For the text-containing cell, return its midpoint in [X, Y] coordinate format. 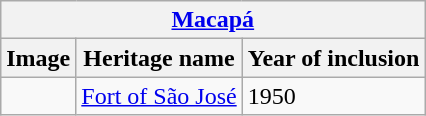
Fort of São José [159, 96]
Image [38, 58]
1950 [334, 96]
Macapá [213, 20]
Year of inclusion [334, 58]
Heritage name [159, 58]
